Return the [x, y] coordinate for the center point of the cell that contains the specified text.  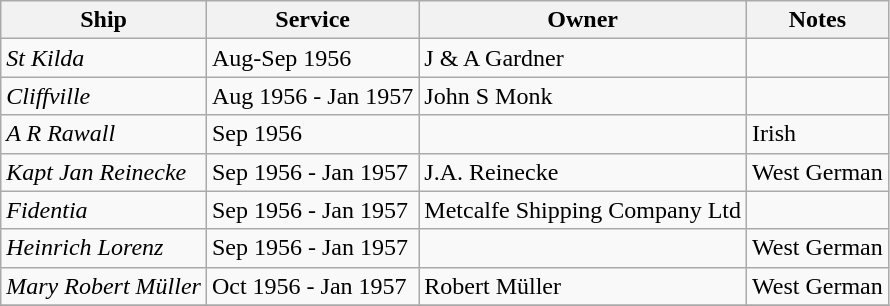
Metcalfe Shipping Company Ltd [583, 210]
Oct 1956 - Jan 1957 [312, 286]
Sep 1956 [312, 134]
Aug 1956 - Jan 1957 [312, 96]
J & A Gardner [583, 58]
Ship [104, 20]
Notes [818, 20]
A R Rawall [104, 134]
Robert Müller [583, 286]
Service [312, 20]
John S Monk [583, 96]
Kapt Jan Reinecke [104, 172]
Heinrich Lorenz [104, 248]
St Kilda [104, 58]
J.A. Reinecke [583, 172]
Aug-Sep 1956 [312, 58]
Mary Robert Müller [104, 286]
Irish [818, 134]
Owner [583, 20]
Cliffville [104, 96]
Fidentia [104, 210]
